Determine the [x, y] coordinate at the center of the cell enclosing the given text.  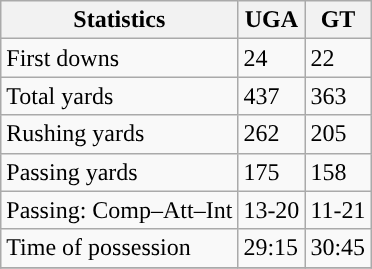
Time of possession [120, 248]
Total yards [120, 96]
30:45 [338, 248]
205 [338, 134]
First downs [120, 58]
Passing yards [120, 172]
29:15 [272, 248]
UGA [272, 20]
175 [272, 172]
262 [272, 134]
11-21 [338, 210]
158 [338, 172]
13-20 [272, 210]
437 [272, 96]
GT [338, 20]
363 [338, 96]
22 [338, 58]
Passing: Comp–Att–Int [120, 210]
Statistics [120, 20]
Rushing yards [120, 134]
24 [272, 58]
